Pinpoint the cell where the given text exists, returning its [X, Y] midpoint coordinate. 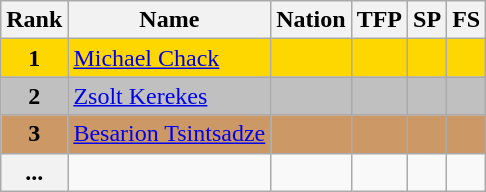
Michael Chack [170, 58]
TFP [379, 20]
Name [170, 20]
FS [466, 20]
2 [34, 96]
Besarion Tsintsadze [170, 134]
1 [34, 58]
Rank [34, 20]
... [34, 172]
Nation [311, 20]
SP [428, 20]
3 [34, 134]
Zsolt Kerekes [170, 96]
